For the text-containing cell, return its midpoint in [x, y] coordinate format. 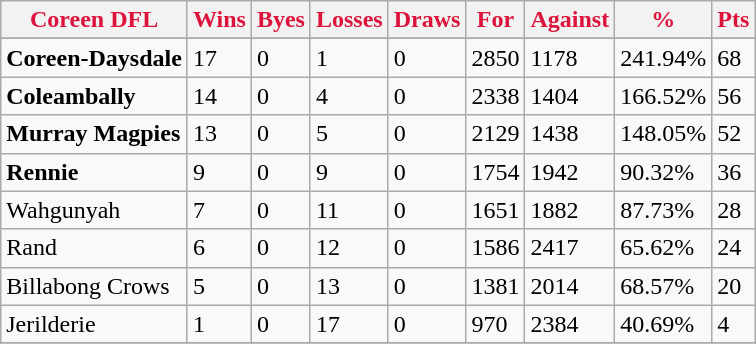
52 [734, 134]
87.73% [664, 210]
2384 [570, 324]
Pts [734, 20]
Billabong Crows [94, 286]
Wahgunyah [94, 210]
1586 [496, 248]
7 [219, 210]
148.05% [664, 134]
24 [734, 248]
1754 [496, 172]
2129 [496, 134]
For [496, 20]
1178 [570, 58]
1404 [570, 96]
Coleambally [94, 96]
2014 [570, 286]
Rennie [94, 172]
1942 [570, 172]
14 [219, 96]
Draws [427, 20]
Murray Magpies [94, 134]
1438 [570, 134]
1651 [496, 210]
Losses [349, 20]
Byes [280, 20]
970 [496, 324]
Wins [219, 20]
1882 [570, 210]
166.52% [664, 96]
Coreen DFL [94, 20]
2417 [570, 248]
2850 [496, 58]
68 [734, 58]
12 [349, 248]
1381 [496, 286]
20 [734, 286]
36 [734, 172]
% [664, 20]
11 [349, 210]
Jerilderie [94, 324]
28 [734, 210]
90.32% [664, 172]
68.57% [664, 286]
Rand [94, 248]
241.94% [664, 58]
40.69% [664, 324]
Coreen-Daysdale [94, 58]
65.62% [664, 248]
Against [570, 20]
6 [219, 248]
56 [734, 96]
2338 [496, 96]
